Extract the (x, y) coordinate from the center of the cell holding the provided text.  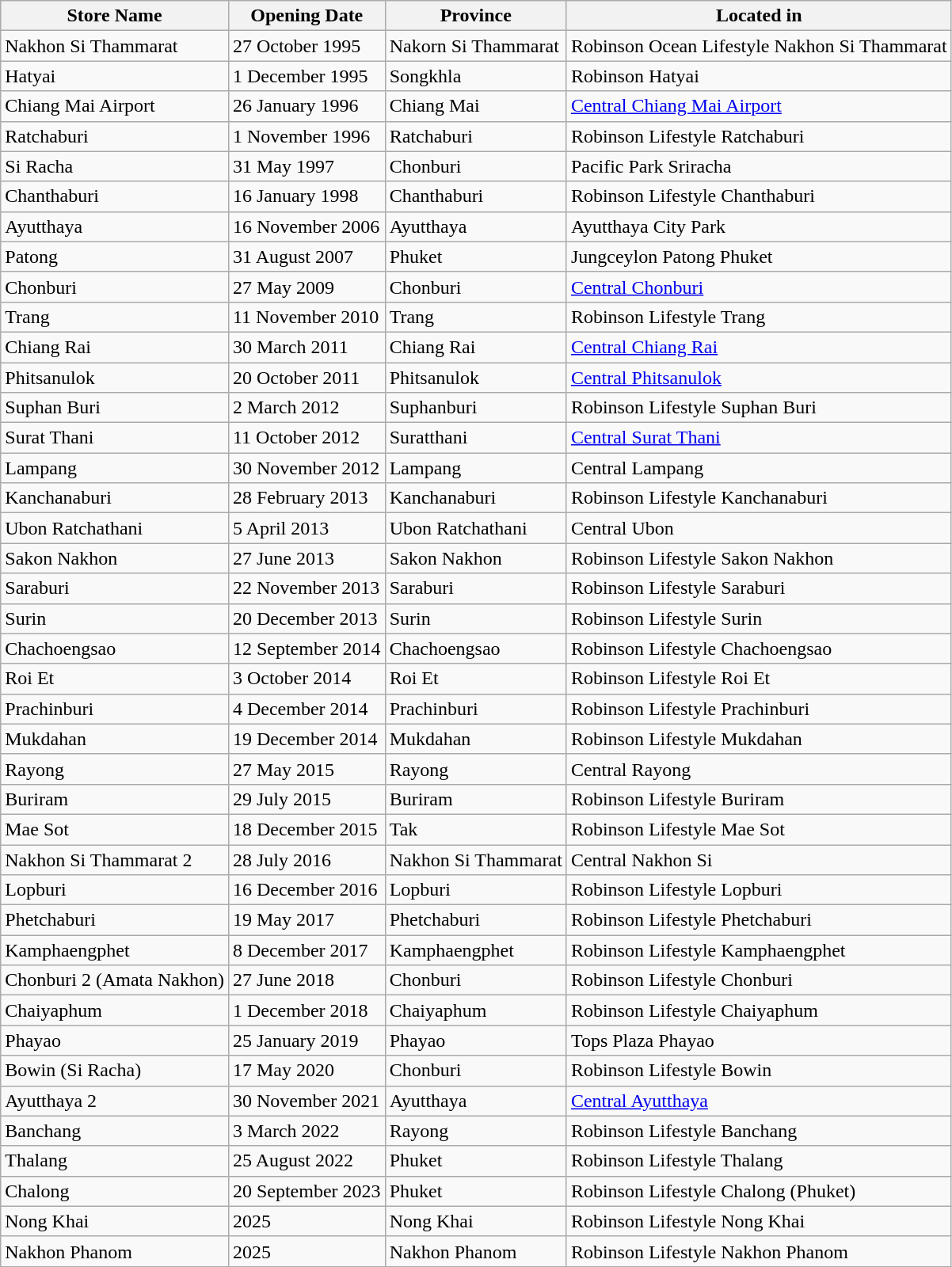
Suphanburi (475, 408)
Jungceylon Patong Phuket (759, 257)
Robinson Lifestyle Suphan Buri (759, 408)
Robinson Lifestyle Nakhon Phanom (759, 1251)
Bowin (Si Racha) (115, 1071)
1 December 2018 (307, 1010)
Central Chiang Mai Airport (759, 106)
27 June 2018 (307, 980)
27 May 2009 (307, 287)
2 March 2012 (307, 408)
Robinson Lifestyle Banchang (759, 1131)
Robinson Lifestyle Nong Khai (759, 1221)
Robinson Lifestyle Ratchaburi (759, 136)
Robinson Hatyai (759, 76)
Patong (115, 257)
3 March 2022 (307, 1131)
16 January 1998 (307, 196)
Robinson Lifestyle Sakon Nakhon (759, 558)
Robinson Ocean Lifestyle Nakhon Si Thammarat (759, 46)
Nakhon Si Thammarat 2 (115, 859)
20 October 2011 (307, 378)
Central Ayutthaya (759, 1101)
11 November 2010 (307, 317)
Suphan Buri (115, 408)
Central Rayong (759, 769)
16 December 2016 (307, 890)
Chiang Mai Airport (115, 106)
27 June 2013 (307, 558)
1 November 1996 (307, 136)
Robinson Lifestyle Phetchaburi (759, 920)
26 January 1996 (307, 106)
20 September 2023 (307, 1191)
1 December 1995 (307, 76)
Store Name (115, 16)
29 July 2015 (307, 799)
16 November 2006 (307, 226)
Chiang Mai (475, 106)
30 November 2012 (307, 468)
Mae Sot (115, 829)
Robinson Lifestyle Kanchanaburi (759, 498)
Tops Plaza Phayao (759, 1041)
22 November 2013 (307, 588)
Robinson Lifestyle Roi Et (759, 679)
Robinson Lifestyle Mae Sot (759, 829)
30 November 2021 (307, 1101)
19 December 2014 (307, 739)
Ayutthaya City Park (759, 226)
Robinson Lifestyle Chaiyaphum (759, 1010)
Robinson Lifestyle Mukdahan (759, 739)
Robinson Lifestyle Lopburi (759, 890)
Ayutthaya 2 (115, 1101)
Robinson Lifestyle Bowin (759, 1071)
Hatyai (115, 76)
Central Phitsanulok (759, 378)
Chalong (115, 1191)
Opening Date (307, 16)
31 August 2007 (307, 257)
4 December 2014 (307, 709)
Robinson Lifestyle Chachoengsao (759, 649)
Songkhla (475, 76)
Nakorn Si Thammarat (475, 46)
Robinson Lifestyle Thalang (759, 1161)
Central Chiang Rai (759, 347)
Robinson Lifestyle Buriram (759, 799)
25 January 2019 (307, 1041)
Suratthani (475, 438)
Banchang (115, 1131)
5 April 2013 (307, 528)
27 October 1995 (307, 46)
Central Nakhon Si (759, 859)
Si Racha (115, 166)
Central Ubon (759, 528)
Province (475, 16)
Robinson Lifestyle Kamphaengphet (759, 950)
28 July 2016 (307, 859)
3 October 2014 (307, 679)
Located in (759, 16)
19 May 2017 (307, 920)
27 May 2015 (307, 769)
30 March 2011 (307, 347)
Robinson Lifestyle Saraburi (759, 588)
17 May 2020 (307, 1071)
12 September 2014 (307, 649)
Robinson Lifestyle Prachinburi (759, 709)
Robinson Lifestyle Trang (759, 317)
Surat Thani (115, 438)
20 December 2013 (307, 618)
31 May 1997 (307, 166)
Robinson Lifestyle Chalong (Phuket) (759, 1191)
Central Lampang (759, 468)
Chonburi 2 (Amata Nakhon) (115, 980)
Robinson Lifestyle Chonburi (759, 980)
11 October 2012 (307, 438)
8 December 2017 (307, 950)
Thalang (115, 1161)
Tak (475, 829)
Pacific Park Sriracha (759, 166)
25 August 2022 (307, 1161)
28 February 2013 (307, 498)
Central Chonburi (759, 287)
Robinson Lifestyle Surin (759, 618)
Robinson Lifestyle Chanthaburi (759, 196)
Central Surat Thani (759, 438)
18 December 2015 (307, 829)
